Return the (x, y) coordinate for the center point of the cell that contains the specified text.  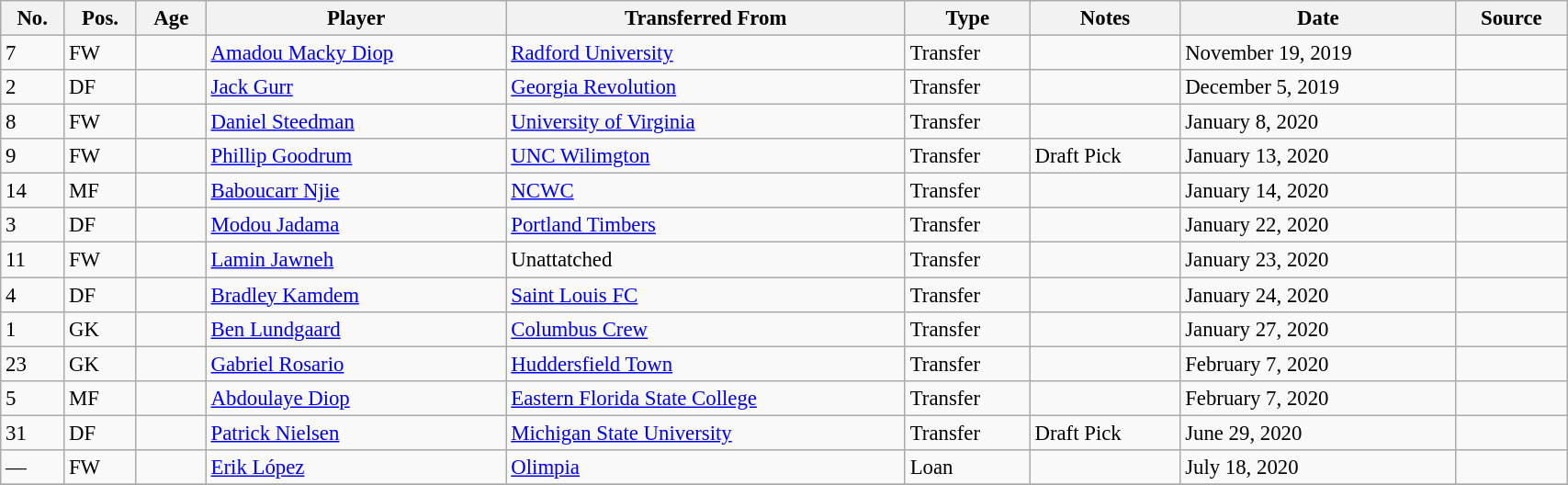
3 (33, 225)
Lamin Jawneh (356, 260)
Source (1512, 18)
4 (33, 295)
Phillip Goodrum (356, 156)
Daniel Steedman (356, 122)
Michigan State University (705, 433)
January 22, 2020 (1318, 225)
University of Virginia (705, 122)
Erik López (356, 468)
8 (33, 122)
November 19, 2019 (1318, 53)
23 (33, 364)
5 (33, 398)
1 (33, 329)
Modou Jadama (356, 225)
June 29, 2020 (1318, 433)
January 27, 2020 (1318, 329)
Transferred From (705, 18)
Abdoulaye Diop (356, 398)
Huddersfield Town (705, 364)
14 (33, 191)
Columbus Crew (705, 329)
Portland Timbers (705, 225)
January 23, 2020 (1318, 260)
Player (356, 18)
2 (33, 87)
9 (33, 156)
January 8, 2020 (1318, 122)
Notes (1105, 18)
Amadou Macky Diop (356, 53)
Pos. (101, 18)
Radford University (705, 53)
Eastern Florida State College (705, 398)
January 24, 2020 (1318, 295)
Loan (967, 468)
7 (33, 53)
December 5, 2019 (1318, 87)
NCWC (705, 191)
Date (1318, 18)
Bradley Kamdem (356, 295)
January 13, 2020 (1318, 156)
January 14, 2020 (1318, 191)
Type (967, 18)
Patrick Nielsen (356, 433)
July 18, 2020 (1318, 468)
UNC Wilimgton (705, 156)
Olimpia (705, 468)
Jack Gurr (356, 87)
31 (33, 433)
Georgia Revolution (705, 87)
Gabriel Rosario (356, 364)
11 (33, 260)
Unattatched (705, 260)
— (33, 468)
Saint Louis FC (705, 295)
Age (171, 18)
No. (33, 18)
Baboucarr Njie (356, 191)
Ben Lundgaard (356, 329)
